Pinpoint the cell where the given text exists, returning its (x, y) midpoint coordinate. 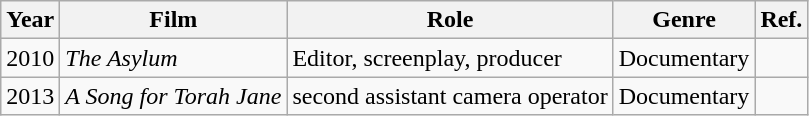
second assistant camera operator (450, 96)
Ref. (782, 20)
The Asylum (174, 58)
Genre (684, 20)
Film (174, 20)
A Song for Torah Jane (174, 96)
Editor, screenplay, producer (450, 58)
2010 (30, 58)
Role (450, 20)
2013 (30, 96)
Year (30, 20)
